Find where the given text appears and provide that cell's center as [X, Y] coordinate. 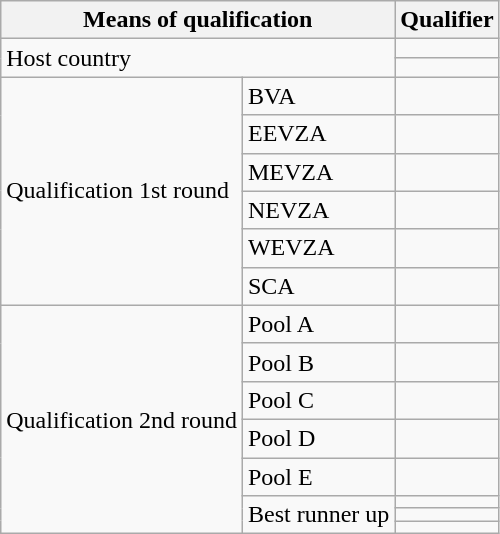
Means of qualification [198, 20]
MEVZA [318, 172]
NEVZA [318, 210]
Pool D [318, 438]
Pool B [318, 362]
Qualification 2nd round [122, 419]
BVA [318, 96]
WEVZA [318, 248]
SCA [318, 286]
Best runner up [318, 515]
Qualifier [447, 20]
Qualification 1st round [122, 191]
EEVZA [318, 134]
Host country [198, 58]
Pool A [318, 324]
Pool C [318, 400]
Pool E [318, 477]
